Identify which cell holds the provided text, then report its (x, y) central coordinate. 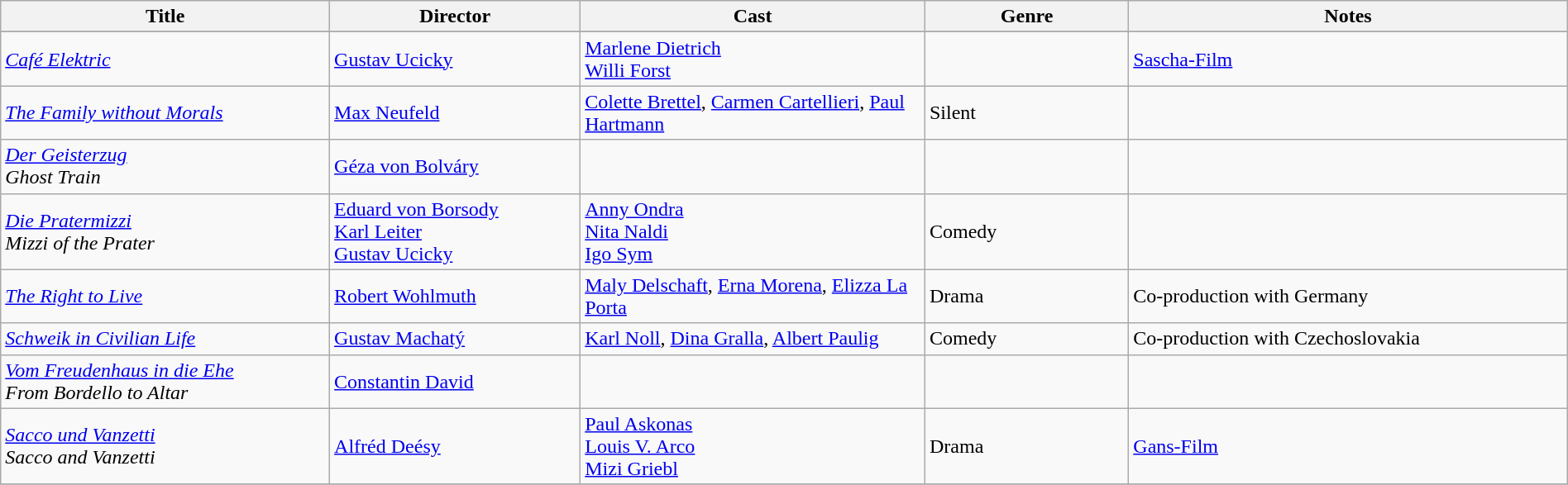
Maly Delschaft, Erna Morena, Elizza La Porta (753, 296)
Marlene DietrichWilli Forst (753, 59)
Colette Brettel, Carmen Cartellieri, Paul Hartmann (753, 112)
Sacco und VanzettiSacco and Vanzetti (165, 446)
Karl Noll, Dina Gralla, Albert Paulig (753, 339)
Constantin David (455, 382)
Cast (753, 17)
Co-production with Germany (1348, 296)
Notes (1348, 17)
Alfréd Deésy (455, 446)
Die PratermizziMizzi of the Prater (165, 231)
Eduard von BorsodyKarl LeiterGustav Ucicky (455, 231)
Max Neufeld (455, 112)
The Family without Morals (165, 112)
Der GeisterzugGhost Train (165, 167)
Schweik in Civilian Life (165, 339)
Gans-Film (1348, 446)
Genre (1026, 17)
Director (455, 17)
Paul AskonasLouis V. ArcoMizi Griebl (753, 446)
Co-production with Czechoslovakia (1348, 339)
Silent (1026, 112)
The Right to Live (165, 296)
Gustav Machatý (455, 339)
Sascha-Film (1348, 59)
Robert Wohlmuth (455, 296)
Anny OndraNita NaldiIgo Sym (753, 231)
Géza von Bolváry (455, 167)
Title (165, 17)
Vom Freudenhaus in die EheFrom Bordello to Altar (165, 382)
Gustav Ucicky (455, 59)
Café Elektric (165, 59)
